Return the [X, Y] coordinate for the center point of the cell that contains the specified text.  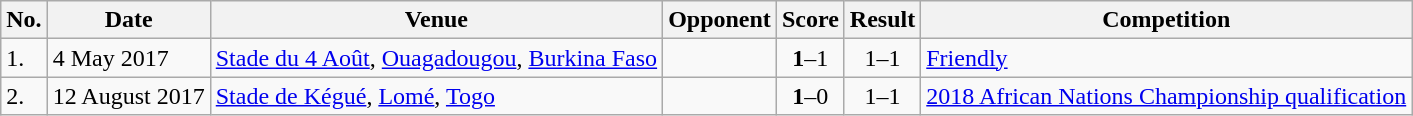
2018 African Nations Championship qualification [1166, 96]
2. [24, 96]
No. [24, 20]
Stade du 4 Août, Ouagadougou, Burkina Faso [436, 58]
Stade de Kégué, Lomé, Togo [436, 96]
12 August 2017 [128, 96]
Score [810, 20]
4 May 2017 [128, 58]
Competition [1166, 20]
Result [882, 20]
Date [128, 20]
1–0 [810, 96]
Friendly [1166, 58]
Venue [436, 20]
1. [24, 58]
Opponent [720, 20]
